Determine the [x, y] coordinate at the center of the cell enclosing the given text.  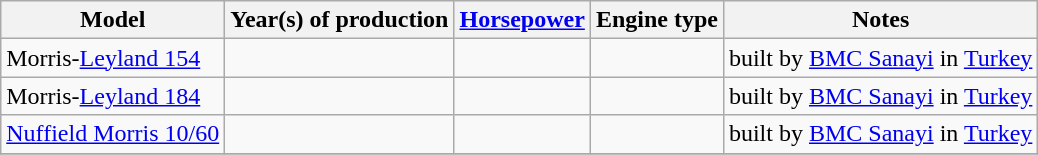
Morris-Leyland 154 [113, 58]
Nuffield Morris 10/60 [113, 134]
Horsepower [522, 20]
Year(s) of production [340, 20]
Notes [880, 20]
Model [113, 20]
Morris-Leyland 184 [113, 96]
Engine type [656, 20]
